Locate the cell with the specified text and output its (x, y) center coordinate. 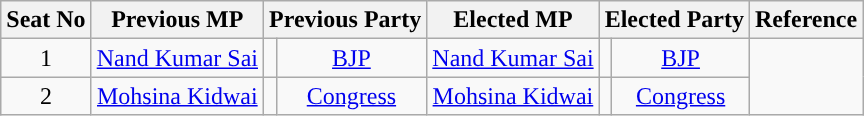
Elected MP (513, 20)
Seat No (46, 20)
Reference (806, 20)
Elected Party (674, 20)
Previous Party (346, 20)
Previous MP (177, 20)
1 (46, 58)
2 (46, 96)
